Locate the cell with the specified text and output its (X, Y) center coordinate. 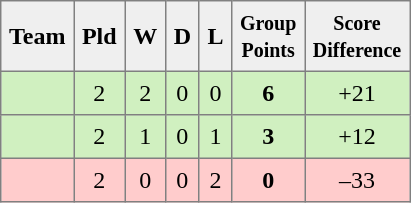
6 (268, 93)
L (216, 36)
GroupPoints (268, 36)
ScoreDifference (358, 36)
3 (268, 137)
Team (38, 36)
Pld (100, 36)
+12 (358, 137)
D (182, 36)
+21 (358, 93)
W (145, 36)
–33 (358, 180)
